Detect which cell encompasses the target text, then output its [X, Y] center coordinate. 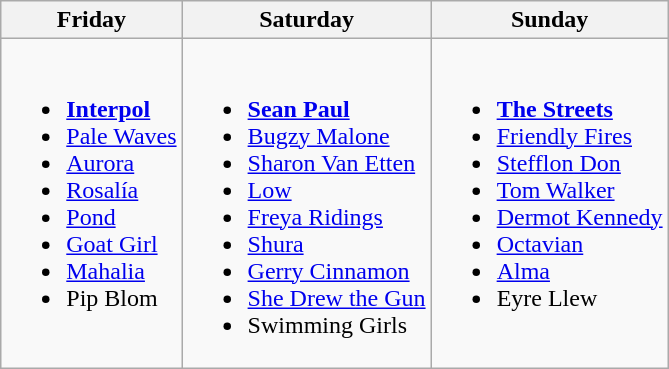
Saturday [306, 20]
Friday [92, 20]
InterpolPale WavesAuroraRosalíaPondGoat GirlMahaliaPip Blom [92, 204]
Sean PaulBugzy MaloneSharon Van EttenLowFreya RidingsShuraGerry CinnamonShe Drew the GunSwimming Girls [306, 204]
The StreetsFriendly FiresStefflon DonTom WalkerDermot KennedyOctavianAlmaEyre Llew [550, 204]
Sunday [550, 20]
